Determine the (X, Y) coordinate at the center of the cell enclosing the given text.  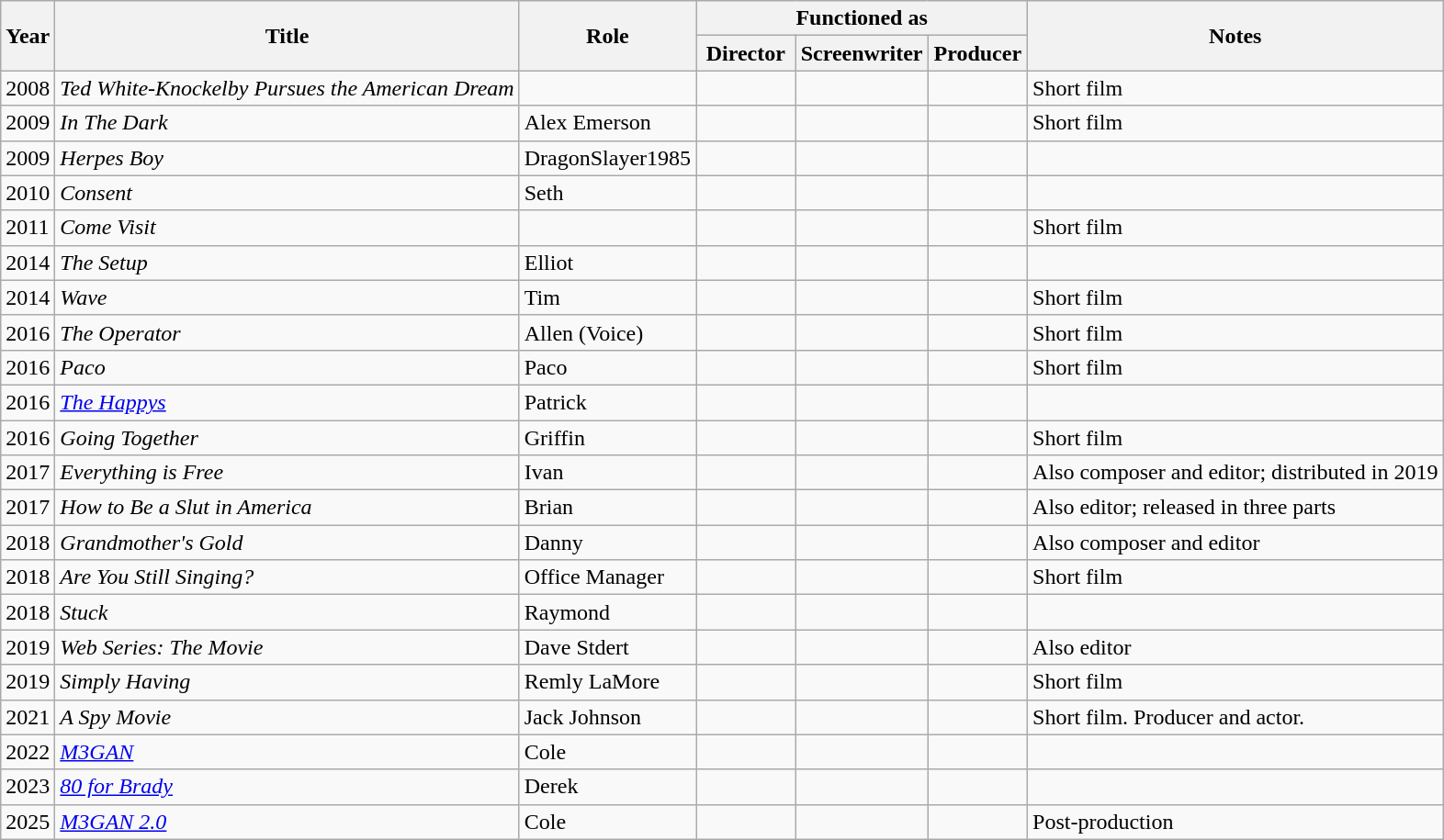
Wave (287, 297)
Derek (607, 787)
Going Together (287, 438)
Grandmother's Gold (287, 543)
How to Be a Slut in America (287, 508)
Simply Having (287, 682)
Elliot (607, 263)
Post-production (1235, 822)
Year (28, 36)
Title (287, 36)
Allen (Voice) (607, 332)
2010 (28, 193)
Come Visit (287, 228)
2011 (28, 228)
Ivan (607, 473)
In The Dark (287, 123)
Notes (1235, 36)
Web Series: The Movie (287, 647)
Griffin (607, 438)
Raymond (607, 612)
Herpes Boy (287, 158)
2021 (28, 717)
Also editor; released in three parts (1235, 508)
Also composer and editor; distributed in 2019 (1235, 473)
The Happys (287, 402)
DragonSlayer1985 (607, 158)
Screenwriter (862, 53)
Also composer and editor (1235, 543)
Short film. Producer and actor. (1235, 717)
Alex Emerson (607, 123)
Dave Stdert (607, 647)
2022 (28, 752)
80 for Brady (287, 787)
2023 (28, 787)
M3GAN (287, 752)
A Spy Movie (287, 717)
Everything is Free (287, 473)
Seth (607, 193)
Are You Still Singing? (287, 577)
Consent (287, 193)
Brian (607, 508)
Role (607, 36)
Patrick (607, 402)
Jack Johnson (607, 717)
Functioned as (862, 18)
2008 (28, 88)
Office Manager (607, 577)
Remly LaMore (607, 682)
Also editor (1235, 647)
The Operator (287, 332)
Danny (607, 543)
Ted White-Knockelby Pursues the American Dream (287, 88)
Stuck (287, 612)
Tim (607, 297)
Producer (977, 53)
M3GAN 2.0 (287, 822)
Director (746, 53)
2025 (28, 822)
The Setup (287, 263)
